Provide the (X, Y) coordinate of the cell's center where the given text is located.  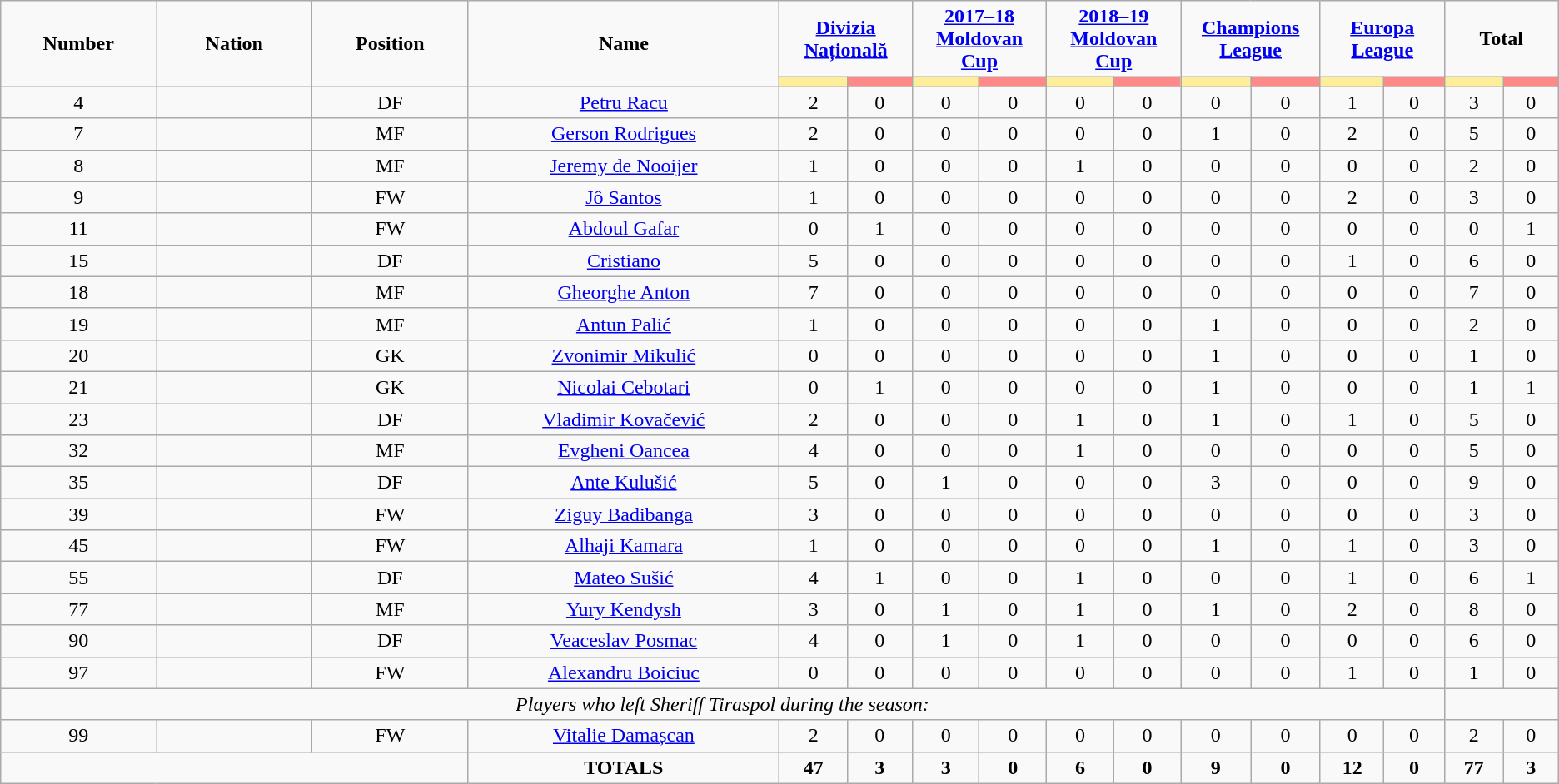
2018–19 Moldovan Cup (1114, 39)
39 (78, 514)
Vladimir Kovačević (624, 419)
99 (78, 736)
Evgheni Oancea (624, 451)
21 (78, 387)
Vitalie Damașcan (624, 736)
20 (78, 355)
Ziguy Badibanga (624, 514)
97 (78, 672)
Zvonimir Mikulić (624, 355)
Champions League (1251, 39)
Mateo Sušić (624, 578)
19 (78, 324)
Jeremy de Nooijer (624, 166)
35 (78, 483)
47 (813, 767)
90 (78, 641)
11 (78, 229)
Alhaji Kamara (624, 546)
Yury Kendysh (624, 609)
Players who left Sheriff Tiraspol during the season: (723, 704)
Nicolai Cebotari (624, 387)
TOTALS (624, 767)
Number (78, 43)
Abdoul Gafar (624, 229)
Europa League (1382, 39)
45 (78, 546)
Nation (235, 43)
Veaceslav Posmac (624, 641)
Divizia Națională (846, 39)
23 (78, 419)
Petru Racu (624, 102)
18 (78, 292)
32 (78, 451)
Alexandru Boiciuc (624, 672)
Gerson Rodrigues (624, 134)
Gheorghe Anton (624, 292)
12 (1352, 767)
Ante Kulušić (624, 483)
55 (78, 578)
15 (78, 261)
Name (624, 43)
Cristiano (624, 261)
2017–18 Moldovan Cup (979, 39)
Total (1501, 39)
Position (390, 43)
Antun Palić (624, 324)
Jô Santos (624, 197)
